From the cell containing the given text, extract its center point as (X, Y) coordinate. 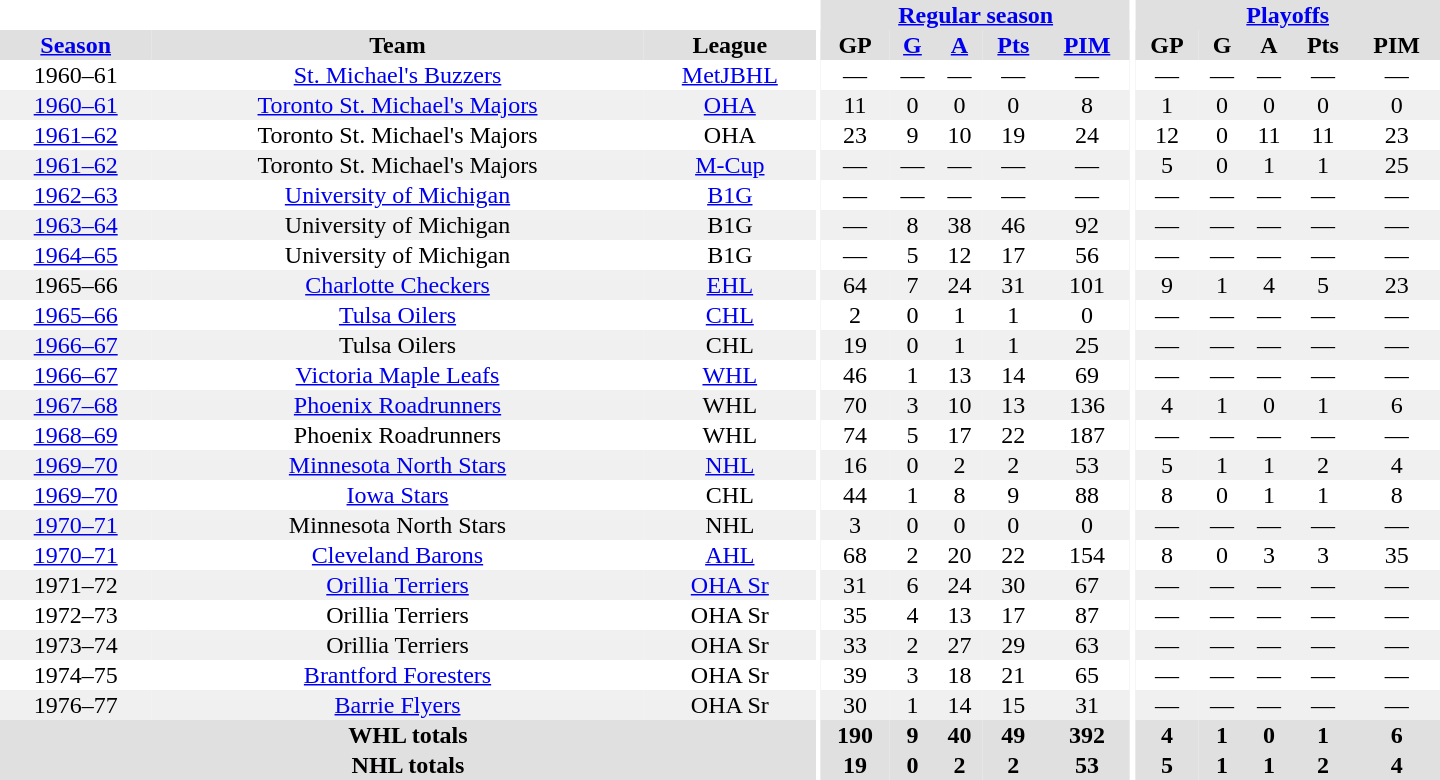
21 (1014, 675)
16 (855, 465)
Season (76, 45)
AHL (730, 555)
Brantford Foresters (397, 675)
15 (1014, 705)
69 (1087, 375)
EHL (730, 285)
74 (855, 435)
187 (1087, 435)
1967–68 (76, 405)
1968–69 (76, 435)
1973–74 (76, 645)
Cleveland Barons (397, 555)
Victoria Maple Leafs (397, 375)
40 (960, 735)
392 (1087, 735)
1971–72 (76, 585)
27 (960, 645)
33 (855, 645)
18 (960, 675)
1976–77 (76, 705)
1974–75 (76, 675)
Charlotte Checkers (397, 285)
20 (960, 555)
7 (912, 285)
Barrie Flyers (397, 705)
87 (1087, 615)
St. Michael's Buzzers (397, 75)
92 (1087, 225)
Regular season (976, 15)
M-Cup (730, 165)
56 (1087, 255)
68 (855, 555)
MetJBHL (730, 75)
49 (1014, 735)
88 (1087, 495)
63 (1087, 645)
154 (1087, 555)
39 (855, 675)
NHL totals (408, 765)
League (730, 45)
29 (1014, 645)
67 (1087, 585)
38 (960, 225)
1972–73 (76, 615)
WHL totals (408, 735)
1962–63 (76, 195)
101 (1087, 285)
65 (1087, 675)
64 (855, 285)
190 (855, 735)
Playoffs (1288, 15)
136 (1087, 405)
Team (397, 45)
1963–64 (76, 225)
Iowa Stars (397, 495)
44 (855, 495)
70 (855, 405)
1964–65 (76, 255)
